Capture the cell that displays the provided text and extract its [x, y] central coordinate. 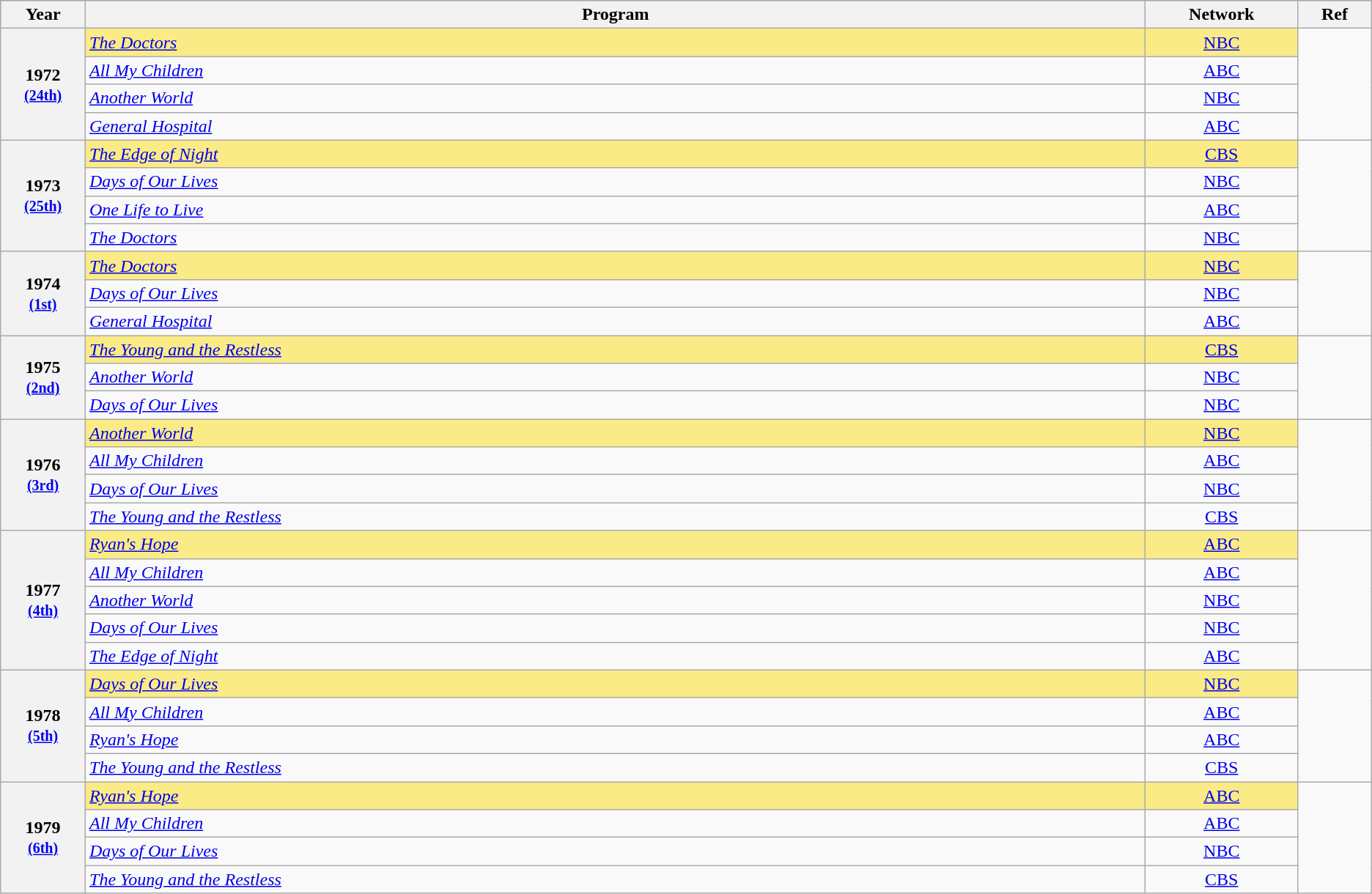
1979 (6th) [43, 837]
1973 (25th) [43, 196]
Ref [1335, 15]
1972 (24th) [43, 84]
1975 (2nd) [43, 377]
Year [43, 15]
1976 (3rd) [43, 475]
1978 (5th) [43, 725]
Network [1222, 15]
One Life to Live [616, 210]
1974 (1st) [43, 293]
Program [616, 15]
1977 (4th) [43, 600]
